Scan for the cell matching the given text and deliver its (X, Y) coordinate at center. 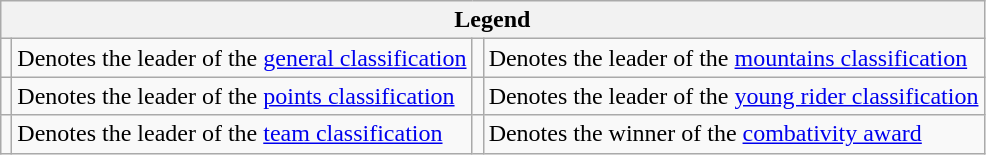
Denotes the leader of the general classification (242, 58)
Legend (492, 20)
Denotes the leader of the mountains classification (734, 58)
Denotes the leader of the team classification (242, 134)
Denotes the leader of the young rider classification (734, 96)
Denotes the winner of the combativity award (734, 134)
Denotes the leader of the points classification (242, 96)
